Search for the cell housing the specified text and yield its (x, y) center coordinate. 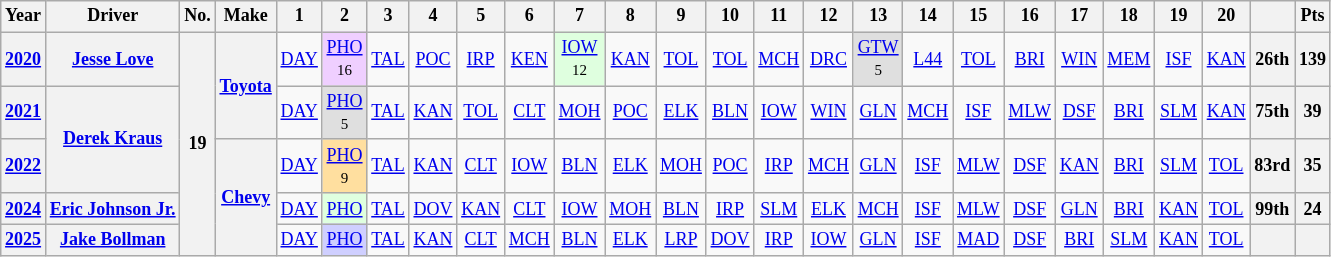
PHO16 (344, 59)
20 (1226, 16)
Jesse Love (112, 59)
15 (978, 16)
2024 (24, 208)
16 (1030, 16)
4 (433, 16)
Toyota (246, 86)
Year (24, 16)
PHO9 (344, 166)
L44 (928, 59)
99th (1272, 208)
GTW5 (878, 59)
Jake Bollman (112, 240)
17 (1079, 16)
IOW12 (580, 59)
MAD (978, 240)
2022 (24, 166)
2021 (24, 113)
2020 (24, 59)
11 (779, 16)
DRC (829, 59)
2025 (24, 240)
KEN (529, 59)
Pts (1313, 16)
LRP (682, 240)
26th (1272, 59)
13 (878, 16)
8 (630, 16)
24 (1313, 208)
139 (1313, 59)
2 (344, 16)
12 (829, 16)
6 (529, 16)
MEM (1129, 59)
Chevy (246, 197)
7 (580, 16)
No. (198, 16)
3 (388, 16)
83rd (1272, 166)
39 (1313, 113)
10 (730, 16)
75th (1272, 113)
Eric Johnson Jr. (112, 208)
1 (299, 16)
Driver (112, 16)
Make (246, 16)
5 (481, 16)
9 (682, 16)
35 (1313, 166)
14 (928, 16)
18 (1129, 16)
PHO5 (344, 113)
Derek Kraus (112, 140)
